Scan for the cell matching the given text and deliver its [x, y] coordinate at center. 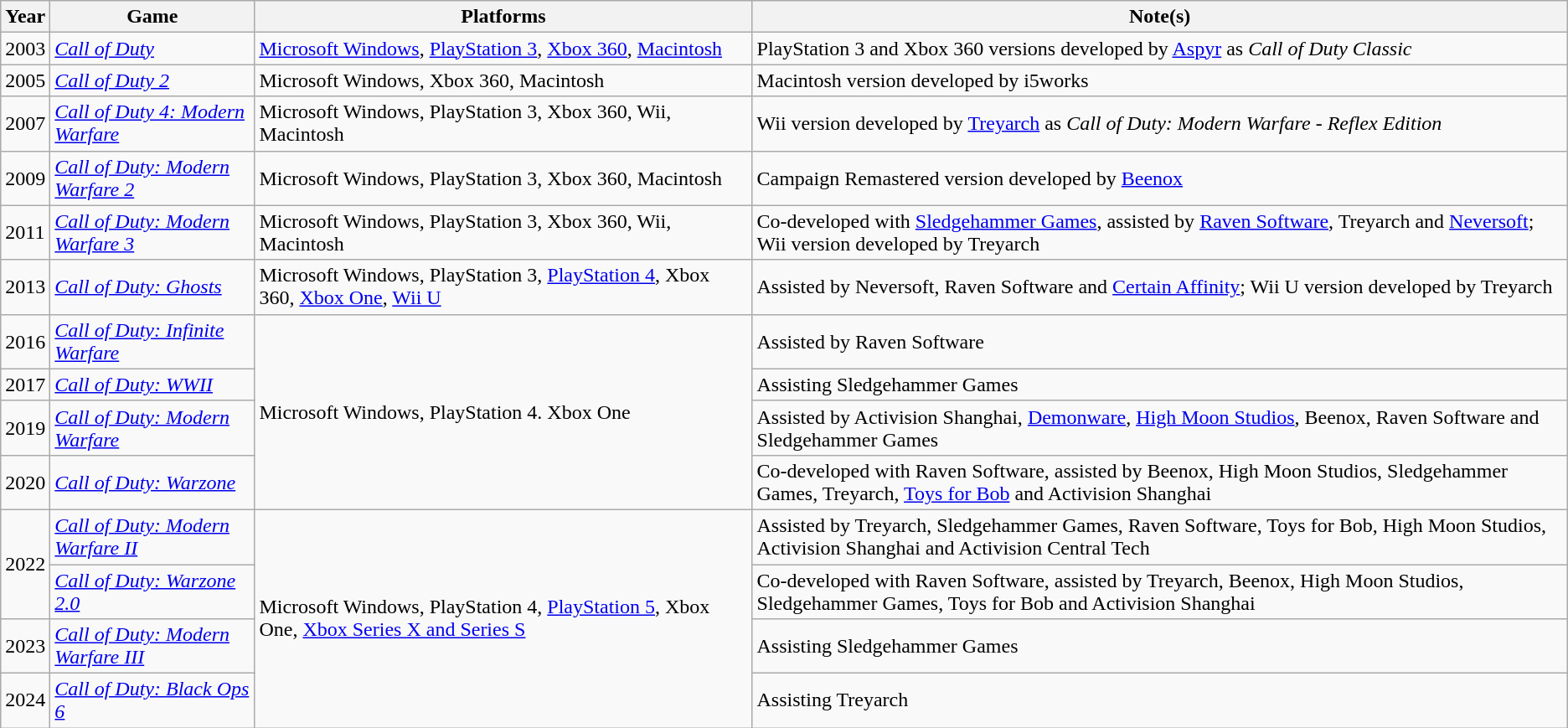
Call of Duty: Modern Warfare 3 [152, 233]
2011 [25, 233]
2023 [25, 647]
Assisted by Raven Software [1159, 342]
Game [152, 17]
2017 [25, 385]
Campaign Remastered version developed by Beenox [1159, 178]
Assisted by Neversoft, Raven Software and Certain Affinity; Wii U version developed by Treyarch [1159, 287]
2009 [25, 178]
2022 [25, 564]
Microsoft Windows, PlayStation 3, PlayStation 4, Xbox 360, Xbox One, Wii U [503, 287]
Note(s) [1159, 17]
Wii version developed by Treyarch as Call of Duty: Modern Warfare - Reflex Edition [1159, 124]
2007 [25, 124]
Year [25, 17]
2005 [25, 80]
Call of Duty: Warzone [152, 483]
2024 [25, 700]
Call of Duty 2 [152, 80]
Co-developed with Sledgehammer Games, assisted by Raven Software, Treyarch and Neversoft; Wii version developed by Treyarch [1159, 233]
2013 [25, 287]
Call of Duty: Modern Warfare 2 [152, 178]
Assisted by Treyarch, Sledgehammer Games, Raven Software, Toys for Bob, High Moon Studios, Activision Shanghai and Activision Central Tech [1159, 536]
2019 [25, 427]
Call of Duty [152, 49]
2020 [25, 483]
Co-developed with Raven Software, assisted by Beenox, High Moon Studios, Sledgehammer Games, Treyarch, Toys for Bob and Activision Shanghai [1159, 483]
Call of Duty 4: Modern Warfare [152, 124]
2003 [25, 49]
Co-developed with Raven Software, assisted by Treyarch, Beenox, High Moon Studios, Sledgehammer Games, Toys for Bob and Activision Shanghai [1159, 591]
Call of Duty: Infinite Warfare [152, 342]
Call of Duty: Black Ops 6 [152, 700]
2016 [25, 342]
Call of Duty: WWII [152, 385]
Assisting Treyarch [1159, 700]
Microsoft Windows, Xbox 360, Macintosh [503, 80]
Microsoft Windows, PlayStation 4. Xbox One [503, 412]
Assisted by Activision Shanghai, Demonware, High Moon Studios, Beenox, Raven Software and Sledgehammer Games [1159, 427]
Call of Duty: Modern Warfare II [152, 536]
Call of Duty: Warzone 2.0 [152, 591]
Call of Duty: Modern Warfare III [152, 647]
Macintosh version developed by i5works [1159, 80]
Call of Duty: Modern Warfare [152, 427]
PlayStation 3 and Xbox 360 versions developed by Aspyr as Call of Duty Classic [1159, 49]
Platforms [503, 17]
Call of Duty: Ghosts [152, 287]
Microsoft Windows, PlayStation 4, PlayStation 5, Xbox One, Xbox Series X and Series S [503, 618]
